Pinpoint the cell where the given text exists, returning its [x, y] midpoint coordinate. 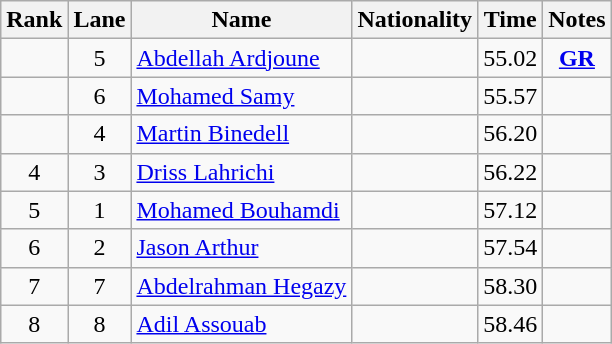
Adil Assouab [242, 324]
56.20 [510, 134]
3 [100, 172]
Mohamed Samy [242, 96]
Notes [577, 20]
Jason Arthur [242, 248]
Name [242, 20]
2 [100, 248]
1 [100, 210]
Abdellah Ardjoune [242, 58]
55.57 [510, 96]
Rank [34, 20]
58.30 [510, 286]
Mohamed Bouhamdi [242, 210]
56.22 [510, 172]
57.12 [510, 210]
57.54 [510, 248]
55.02 [510, 58]
Driss Lahrichi [242, 172]
Nationality [415, 20]
Lane [100, 20]
Martin Binedell [242, 134]
Time [510, 20]
Abdelrahman Hegazy [242, 286]
GR [577, 58]
58.46 [510, 324]
